Return [X, Y] of the center of cell containing provided text 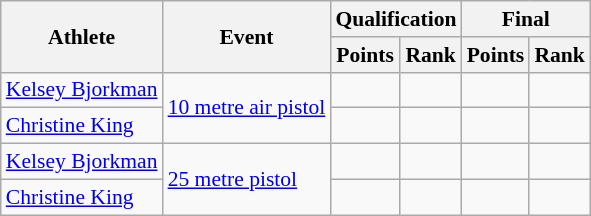
Athlete [82, 36]
Event [247, 36]
25 metre pistol [247, 180]
Qualification [396, 19]
Final [526, 19]
10 metre air pistol [247, 108]
